Return (x, y) of the center of cell containing provided text 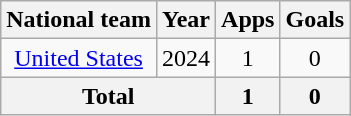
Apps (248, 20)
2024 (186, 58)
Total (108, 96)
United States (79, 58)
Goals (315, 20)
Year (186, 20)
National team (79, 20)
